Return the (x, y) coordinate for the center point of the cell that contains the specified text.  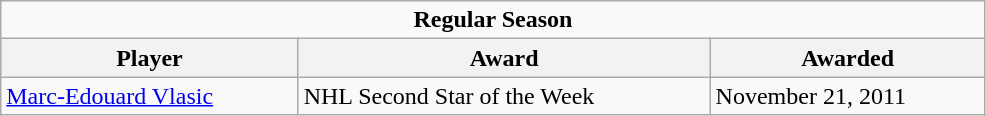
Player (150, 58)
NHL Second Star of the Week (504, 96)
November 21, 2011 (848, 96)
Regular Season (493, 20)
Award (504, 58)
Marc-Edouard Vlasic (150, 96)
Awarded (848, 58)
